Extract the (X, Y) coordinate from the center of the cell holding the provided text.  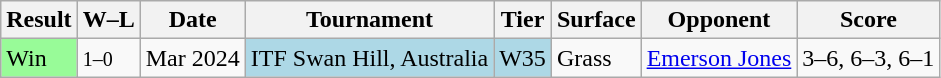
Tier (523, 20)
Win (39, 58)
W–L (108, 20)
Result (39, 20)
Score (868, 20)
ITF Swan Hill, Australia (369, 58)
Mar 2024 (192, 58)
W35 (523, 58)
Tournament (369, 20)
Emerson Jones (719, 58)
Surface (596, 20)
3–6, 6–3, 6–1 (868, 58)
1–0 (108, 58)
Grass (596, 58)
Opponent (719, 20)
Date (192, 20)
